Return [x, y] of the center of cell containing provided text 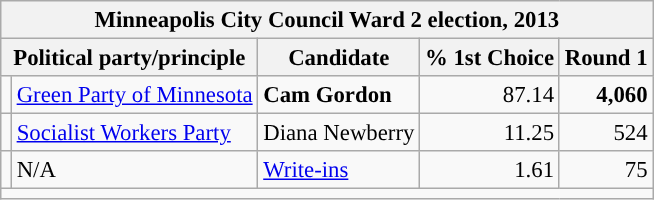
Write-ins [339, 170]
% 1st Choice [490, 58]
Round 1 [606, 58]
Diana Newberry [339, 133]
Minneapolis City Council Ward 2 election, 2013 [327, 20]
87.14 [490, 95]
4,060 [606, 95]
N/A [134, 170]
1.61 [490, 170]
524 [606, 133]
Socialist Workers Party [134, 133]
Cam Gordon [339, 95]
Candidate [339, 58]
Political party/principle [130, 58]
Green Party of Minnesota [134, 95]
11.25 [490, 133]
75 [606, 170]
